Return the [X, Y] coordinate for the center point of the cell that contains the specified text.  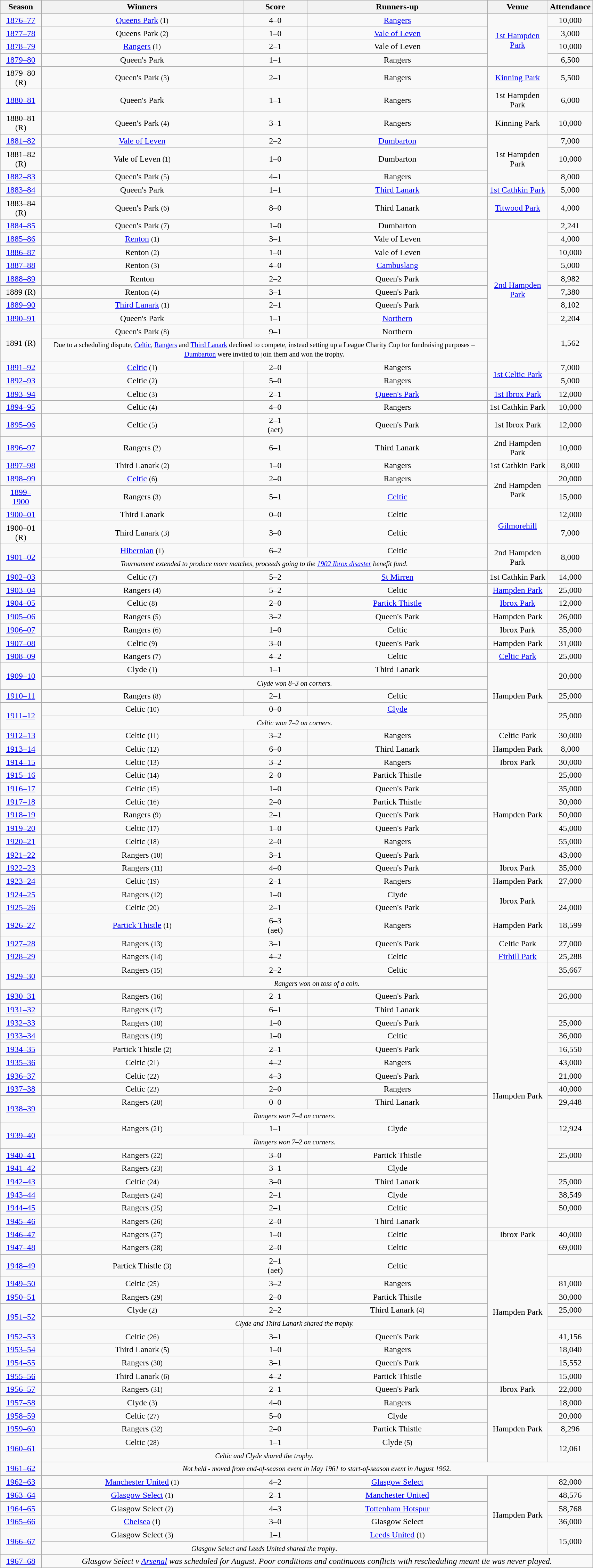
Vale of Leven (1) [142, 158]
Leeds United (1) [397, 1535]
Queen's Park (7) [142, 226]
Celtic (10) [142, 709]
Celtic (21) [142, 1062]
1946–47 [21, 1234]
1950–51 [21, 1297]
Rangers (26) [142, 1221]
Not held - moved from end-of-season event in May 1961 to start-of-season event in August 1962. [317, 1469]
1929–30 [21, 977]
Rangers (8) [142, 696]
4–1 [275, 177]
Tournament extended to produce more matches, proceeds going to the 1902 Ibrox disaster benefit fund. [264, 564]
Chelsea (1) [142, 1521]
Celtic and Clyde shared the trophy. [264, 1455]
Celtic (17) [142, 828]
Renton (4) [142, 292]
Partick Thistle (2) [142, 1049]
Rangers (24) [142, 1195]
1894–95 [21, 407]
Celtic (11) [142, 736]
Rangers (17) [142, 1010]
Celtic (18) [142, 841]
1925–26 [21, 908]
55,000 [570, 841]
1883–84 (R) [21, 208]
Rangers (14) [142, 957]
1880–81 [21, 100]
Third Lanark (2) [142, 466]
1910–11 [21, 696]
1876–77 [21, 20]
5–1 [275, 497]
Rangers (13) [142, 944]
6,500 [570, 60]
Renton (1) [142, 239]
Venue [518, 7]
Celtic (7) [142, 577]
1912–13 [21, 736]
1917–18 [21, 802]
21,000 [570, 1076]
38,549 [570, 1195]
1966–67 [21, 1541]
Clyde (2) [142, 1310]
Rangers (10) [142, 855]
58,768 [570, 1508]
Rangers (21) [142, 1129]
1952–53 [21, 1336]
7,380 [570, 292]
Manchester United [397, 1495]
1930–31 [21, 996]
Cambuslang [397, 266]
1951–52 [21, 1316]
Celtic (16) [142, 802]
8,982 [570, 279]
9–1 [275, 332]
1887–88 [21, 266]
Rangers (16) [142, 996]
1937–38 [21, 1089]
12,061 [570, 1449]
Celtic (26) [142, 1336]
1890–91 [21, 318]
16,550 [570, 1049]
1927–28 [21, 944]
1909–10 [21, 676]
12,924 [570, 1129]
1896–97 [21, 448]
Queen's Park (4) [142, 123]
6–2 [275, 550]
1940–41 [21, 1155]
6–3(aet) [275, 926]
Celtic won 7–2 on corners. [295, 722]
Rangers (15) [142, 970]
1897–98 [21, 466]
Rangers (23) [142, 1168]
1914–15 [21, 762]
Clyde (1) [142, 669]
1945–46 [21, 1221]
Queen's Park (5) [142, 177]
82,000 [570, 1482]
81,000 [570, 1283]
Rangers (7) [142, 656]
18,599 [570, 926]
Celtic (23) [142, 1089]
Glasgow Select and Leeds United shared the trophy. [264, 1548]
1959–60 [21, 1429]
1939–40 [21, 1135]
Celtic (13) [142, 762]
Renton (2) [142, 252]
1903–04 [21, 590]
Celtic (15) [142, 789]
1956–57 [21, 1389]
1934–35 [21, 1049]
1931–32 [21, 1010]
Rangers (25) [142, 1208]
1933–34 [21, 1036]
Celtic (3) [142, 394]
1905–06 [21, 616]
1944–45 [21, 1208]
Rangers (30) [142, 1363]
6–0 [275, 749]
Celtic (24) [142, 1182]
1932–33 [21, 1023]
1898–99 [21, 479]
Rangers won on toss of a coin. [317, 983]
1901–02 [21, 557]
Rangers (11) [142, 868]
1881–82 [21, 141]
Third Lanark (1) [142, 305]
1895–96 [21, 425]
Rangers (18) [142, 1023]
Glasgow Select (2) [142, 1508]
Renton (3) [142, 266]
1908–09 [21, 656]
Celtic (9) [142, 643]
1892–93 [21, 381]
Rangers (19) [142, 1036]
Clyde won 8–3 on corners. [295, 683]
1st Celtic Park [518, 374]
25,288 [570, 957]
Attendance [570, 7]
1877–78 [21, 33]
1921–22 [21, 855]
Season [21, 7]
Rangers (22) [142, 1155]
35,667 [570, 970]
41,156 [570, 1336]
15,552 [570, 1363]
1942–43 [21, 1182]
Clyde (3) [142, 1403]
45,000 [570, 828]
Winners [142, 7]
1948–49 [21, 1266]
Gilmorehill [518, 526]
1907–08 [21, 643]
Rangers (3) [142, 497]
Runners-up [397, 7]
Celtic (6) [142, 479]
1960–61 [21, 1449]
1883–84 [21, 190]
8–0 [275, 208]
Rangers (32) [142, 1429]
22,000 [570, 1389]
31,000 [570, 643]
Glasgow Select (1) [142, 1495]
1961–62 [21, 1469]
Rangers (9) [142, 815]
Celtic (2) [142, 381]
24,000 [570, 908]
Celtic (20) [142, 908]
1891–92 [21, 367]
1941–42 [21, 1168]
1923–24 [21, 881]
Partick Thistle (3) [142, 1266]
Rangers (29) [142, 1297]
1928–29 [21, 957]
Celtic (22) [142, 1076]
1958–59 [21, 1416]
1878–79 [21, 47]
Third Lanark (3) [142, 532]
Score [275, 7]
1911–12 [21, 716]
Rangers (20) [142, 1102]
Clyde (5) [397, 1442]
Queen's Park (6) [142, 208]
1900–01 [21, 515]
1889–90 [21, 305]
1888–89 [21, 279]
1954–55 [21, 1363]
Queen's Park (3) [142, 78]
Celtic (28) [142, 1442]
29,448 [570, 1102]
Celtic (19) [142, 881]
1882–83 [21, 177]
Celtic (25) [142, 1283]
Third Lanark (5) [142, 1350]
2,204 [570, 318]
3,000 [570, 33]
48,576 [570, 1495]
1924–25 [21, 894]
Titwood Park [518, 208]
Rangers (5) [142, 616]
1889 (R) [21, 292]
St Mirren [397, 577]
1919–20 [21, 828]
18,000 [570, 1403]
8,102 [570, 305]
Firhill Park [518, 957]
Celtic (12) [142, 749]
Rangers (28) [142, 1248]
Glasgow Select v Arsenal was scheduled for August. Poor conditions and continuous conflicts with rescheduling meant tie was never played. [317, 1561]
Rangers won 7–4 on corners. [295, 1115]
Rangers (12) [142, 894]
Glasgow Select (3) [142, 1535]
1881–82 (R) [21, 158]
Manchester United (1) [142, 1482]
5,500 [570, 78]
1,562 [570, 343]
1962–63 [21, 1482]
Celtic (8) [142, 603]
Third Lanark (6) [142, 1376]
Celtic (14) [142, 775]
Renton [142, 279]
6,000 [570, 100]
Celtic (27) [142, 1416]
1957–58 [21, 1403]
1879–80 [21, 60]
1955–56 [21, 1376]
1918–19 [21, 815]
1964–65 [21, 1508]
1893–94 [21, 394]
1922–23 [21, 868]
Rangers (2) [142, 448]
1935–36 [21, 1062]
1880–81 (R) [21, 123]
1967–68 [21, 1561]
Rangers (4) [142, 590]
1900–01 (R) [21, 532]
1904–05 [21, 603]
1886–87 [21, 252]
2,241 [570, 226]
Hibernian (1) [142, 550]
1884–85 [21, 226]
1926–27 [21, 926]
1915–16 [21, 775]
1913–14 [21, 749]
Celtic (1) [142, 367]
Celtic (5) [142, 425]
1899–1900 [21, 497]
1965–66 [21, 1521]
Rangers (31) [142, 1389]
Partick Thistle (1) [142, 926]
69,000 [570, 1248]
1953–54 [21, 1350]
8,296 [570, 1429]
1885–86 [21, 239]
Clyde and Third Lanark shared the trophy. [295, 1323]
1963–64 [21, 1495]
1879–80 (R) [21, 78]
Rangers (6) [142, 630]
1902–03 [21, 577]
Rangers (27) [142, 1234]
Queens Park (1) [142, 20]
Rangers won 7–2 on corners. [295, 1142]
1906–07 [21, 630]
18,040 [570, 1350]
1891 (R) [21, 343]
1920–21 [21, 841]
1947–48 [21, 1248]
1938–39 [21, 1109]
1949–50 [21, 1283]
14,000 [570, 577]
1916–17 [21, 789]
1936–37 [21, 1076]
Rangers (1) [142, 47]
1943–44 [21, 1195]
Queen's Park (8) [142, 332]
Celtic (4) [142, 407]
Third Lanark (4) [397, 1310]
Tottenham Hotspur [397, 1508]
Queens Park (2) [142, 33]
